Locate the cell with the specified text and output its [X, Y] center coordinate. 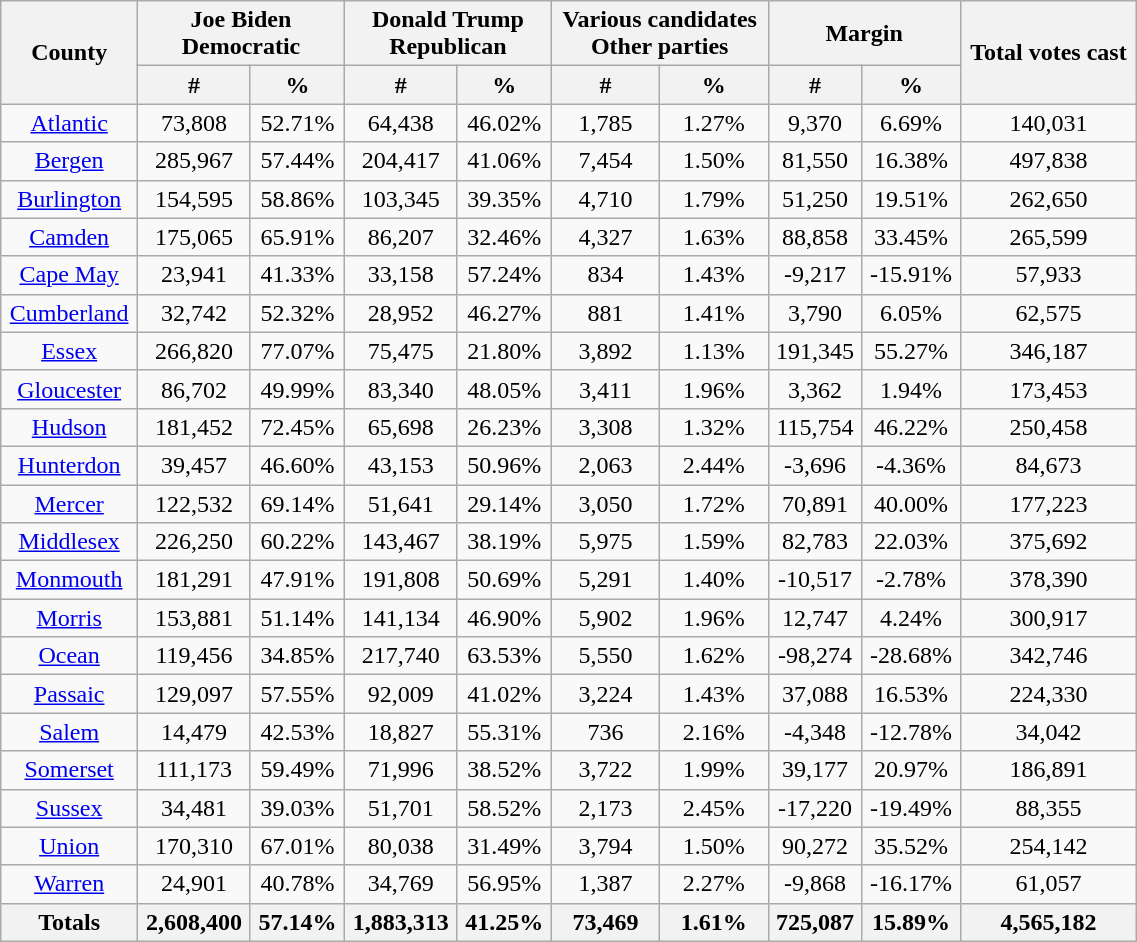
Essex [70, 351]
5,902 [605, 618]
-4,348 [815, 732]
3,362 [815, 389]
1.72% [714, 503]
57.14% [297, 922]
-15.91% [911, 275]
41.02% [504, 694]
140,031 [1048, 123]
Cape May [70, 275]
Atlantic [70, 123]
Mercer [70, 503]
497,838 [1048, 161]
46.90% [504, 618]
38.19% [504, 542]
39,457 [194, 465]
34,481 [194, 808]
266,820 [194, 351]
71,996 [400, 770]
1,785 [605, 123]
Hunterdon [70, 465]
9,370 [815, 123]
4,565,182 [1048, 922]
73,808 [194, 123]
177,223 [1048, 503]
-4.36% [911, 465]
Hudson [70, 427]
262,650 [1048, 199]
51,250 [815, 199]
County [70, 52]
1.41% [714, 313]
Joe BidenDemocratic [242, 34]
Morris [70, 618]
3,722 [605, 770]
47.91% [297, 580]
Monmouth [70, 580]
4.24% [911, 618]
Union [70, 846]
31.49% [504, 846]
Cumberland [70, 313]
Margin [864, 34]
736 [605, 732]
115,754 [815, 427]
88,355 [1048, 808]
73,469 [605, 922]
-98,274 [815, 656]
1.27% [714, 123]
16.38% [911, 161]
21.80% [504, 351]
Sussex [70, 808]
22.03% [911, 542]
3,411 [605, 389]
59.49% [297, 770]
204,417 [400, 161]
1.63% [714, 237]
119,456 [194, 656]
33.45% [911, 237]
63.53% [504, 656]
217,740 [400, 656]
46.02% [504, 123]
250,458 [1048, 427]
28,952 [400, 313]
15.89% [911, 922]
26.23% [504, 427]
2,063 [605, 465]
83,340 [400, 389]
-16.17% [911, 884]
65.91% [297, 237]
40.78% [297, 884]
153,881 [194, 618]
12,747 [815, 618]
Various candidatesOther parties [660, 34]
72.45% [297, 427]
-9,868 [815, 884]
2,608,400 [194, 922]
43,153 [400, 465]
16.53% [911, 694]
1.32% [714, 427]
23,941 [194, 275]
37,088 [815, 694]
55.31% [504, 732]
Total votes cast [1048, 52]
14,479 [194, 732]
2,173 [605, 808]
41.25% [504, 922]
62,575 [1048, 313]
65,698 [400, 427]
57.55% [297, 694]
175,065 [194, 237]
3,308 [605, 427]
60.22% [297, 542]
24,901 [194, 884]
33,158 [400, 275]
111,173 [194, 770]
-10,517 [815, 580]
191,345 [815, 351]
51,641 [400, 503]
20.97% [911, 770]
52.32% [297, 313]
1.79% [714, 199]
-12.78% [911, 732]
18,827 [400, 732]
32,742 [194, 313]
46.22% [911, 427]
-19.49% [911, 808]
34,042 [1048, 732]
181,452 [194, 427]
50.69% [504, 580]
5,291 [605, 580]
181,291 [194, 580]
1,387 [605, 884]
29.14% [504, 503]
265,599 [1048, 237]
378,390 [1048, 580]
2.27% [714, 884]
1.99% [714, 770]
Totals [70, 922]
Burlington [70, 199]
61,057 [1048, 884]
57.24% [504, 275]
69.14% [297, 503]
Warren [70, 884]
5,550 [605, 656]
-17,220 [815, 808]
300,917 [1048, 618]
1.62% [714, 656]
52.71% [297, 123]
34.85% [297, 656]
Ocean [70, 656]
35.52% [911, 846]
Gloucester [70, 389]
-9,217 [815, 275]
38.52% [504, 770]
84,673 [1048, 465]
191,808 [400, 580]
75,475 [400, 351]
57,933 [1048, 275]
170,310 [194, 846]
46.27% [504, 313]
32.46% [504, 237]
46.60% [297, 465]
58.86% [297, 199]
375,692 [1048, 542]
2.44% [714, 465]
4,327 [605, 237]
725,087 [815, 922]
226,250 [194, 542]
1.40% [714, 580]
881 [605, 313]
51.14% [297, 618]
173,453 [1048, 389]
-28.68% [911, 656]
56.95% [504, 884]
Bergen [70, 161]
67.01% [297, 846]
122,532 [194, 503]
19.51% [911, 199]
103,345 [400, 199]
39.03% [297, 808]
1,883,313 [400, 922]
141,134 [400, 618]
Passaic [70, 694]
41.33% [297, 275]
1.61% [714, 922]
34,769 [400, 884]
254,142 [1048, 846]
82,783 [815, 542]
58.52% [504, 808]
224,330 [1048, 694]
834 [605, 275]
88,858 [815, 237]
50.96% [504, 465]
285,967 [194, 161]
49.99% [297, 389]
4,710 [605, 199]
55.27% [911, 351]
70,891 [815, 503]
64,438 [400, 123]
342,746 [1048, 656]
81,550 [815, 161]
77.07% [297, 351]
Salem [70, 732]
80,038 [400, 846]
7,454 [605, 161]
86,702 [194, 389]
41.06% [504, 161]
Donald TrumpRepublican [448, 34]
42.53% [297, 732]
57.44% [297, 161]
86,207 [400, 237]
-3,696 [815, 465]
1.59% [714, 542]
3,224 [605, 694]
3,790 [815, 313]
129,097 [194, 694]
Somerset [70, 770]
Camden [70, 237]
1.94% [911, 389]
3,892 [605, 351]
5,975 [605, 542]
6.69% [911, 123]
92,009 [400, 694]
90,272 [815, 846]
154,595 [194, 199]
1.13% [714, 351]
Middlesex [70, 542]
2.45% [714, 808]
3,794 [605, 846]
3,050 [605, 503]
-2.78% [911, 580]
39,177 [815, 770]
51,701 [400, 808]
2.16% [714, 732]
186,891 [1048, 770]
346,187 [1048, 351]
143,467 [400, 542]
6.05% [911, 313]
48.05% [504, 389]
39.35% [504, 199]
40.00% [911, 503]
